For the text-containing cell, return its midpoint in (X, Y) coordinate format. 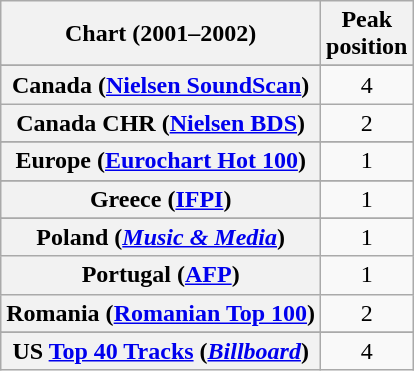
Chart (2001–2002) (161, 34)
US Top 40 Tracks (Billboard) (161, 351)
Canada (Nielsen SoundScan) (161, 85)
Europe (Eurochart Hot 100) (161, 161)
Romania (Romanian Top 100) (161, 313)
Canada CHR (Nielsen BDS) (161, 123)
Peakposition (367, 34)
Greece (IFPI) (161, 199)
Poland (Music & Media) (161, 237)
Portugal (AFP) (161, 275)
